For the text-containing cell, return its midpoint in (X, Y) coordinate format. 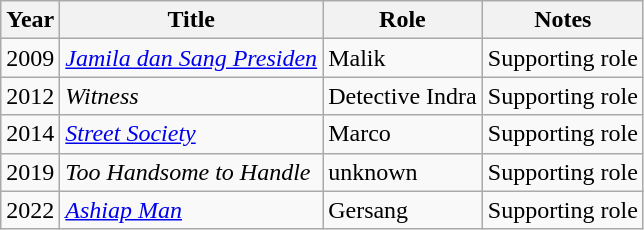
2022 (30, 210)
Street Society (192, 134)
Year (30, 20)
Witness (192, 96)
2014 (30, 134)
Notes (562, 20)
Too Handsome to Handle (192, 172)
Detective Indra (403, 96)
2009 (30, 58)
Ashiap Man (192, 210)
Gersang (403, 210)
2012 (30, 96)
2019 (30, 172)
Malik (403, 58)
Title (192, 20)
Role (403, 20)
unknown (403, 172)
Jamila dan Sang Presiden (192, 58)
Marco (403, 134)
